Output the [x, y] coordinate of the center of the cell containing the given text.  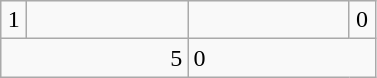
5 [94, 58]
1 [14, 20]
